Capture the cell that displays the provided text and extract its [x, y] central coordinate. 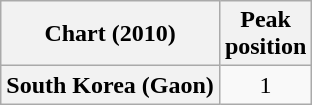
1 [265, 85]
South Korea (Gaon) [110, 85]
Chart (2010) [110, 34]
Peakposition [265, 34]
